Capture the cell that displays the provided text and extract its [X, Y] central coordinate. 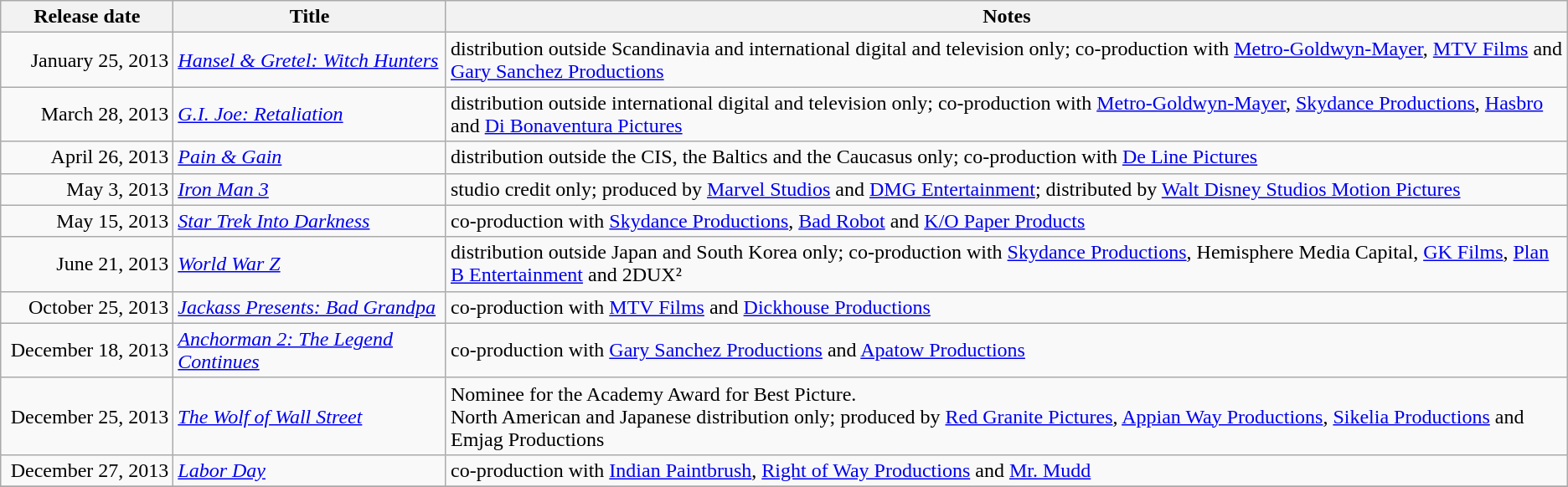
Hansel & Gretel: Witch Hunters [310, 60]
December 27, 2013 [87, 470]
Notes [1007, 17]
May 15, 2013 [87, 221]
June 21, 2013 [87, 264]
Labor Day [310, 470]
studio credit only; produced by Marvel Studios and DMG Entertainment; distributed by Walt Disney Studios Motion Pictures [1007, 189]
The Wolf of Wall Street [310, 416]
May 3, 2013 [87, 189]
April 26, 2013 [87, 157]
co-production with Gary Sanchez Productions and Apatow Productions [1007, 350]
October 25, 2013 [87, 307]
Iron Man 3 [310, 189]
December 18, 2013 [87, 350]
G.I. Joe: Retaliation [310, 114]
Pain & Gain [310, 157]
distribution outside the CIS, the Baltics and the Caucasus only; co-production with De Line Pictures [1007, 157]
co-production with MTV Films and Dickhouse Productions [1007, 307]
January 25, 2013 [87, 60]
Anchorman 2: The Legend Continues [310, 350]
World War Z [310, 264]
Star Trek Into Darkness [310, 221]
December 25, 2013 [87, 416]
Release date [87, 17]
co-production with Indian Paintbrush, Right of Way Productions and Mr. Mudd [1007, 470]
Jackass Presents: Bad Grandpa [310, 307]
March 28, 2013 [87, 114]
co-production with Skydance Productions, Bad Robot and K/O Paper Products [1007, 221]
Title [310, 17]
